Locate the cell with the specified text and output its (x, y) center coordinate. 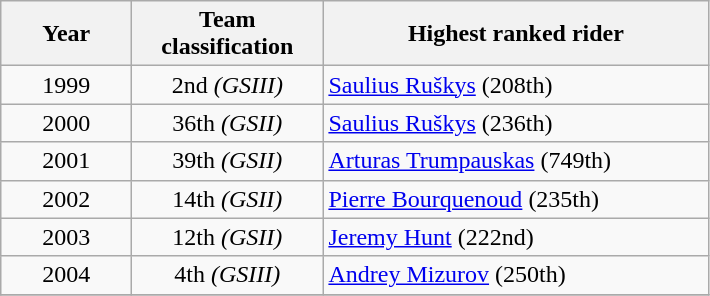
4th (GSIII) (228, 275)
39th (GSII) (228, 161)
12th (GSII) (228, 237)
Jeremy Hunt (222nd) (516, 237)
36th (GSII) (228, 123)
14th (GSII) (228, 199)
Saulius Ruškys (208th) (516, 85)
Highest ranked rider (516, 34)
2nd (GSIII) (228, 85)
2003 (66, 237)
2004 (66, 275)
2000 (66, 123)
Saulius Ruškys (236th) (516, 123)
Year (66, 34)
1999 (66, 85)
Arturas Trumpauskas (749th) (516, 161)
2001 (66, 161)
Pierre Bourquenoud (235th) (516, 199)
Team classification (228, 34)
Andrey Mizurov (250th) (516, 275)
2002 (66, 199)
